For the text-containing cell, return its midpoint in [x, y] coordinate format. 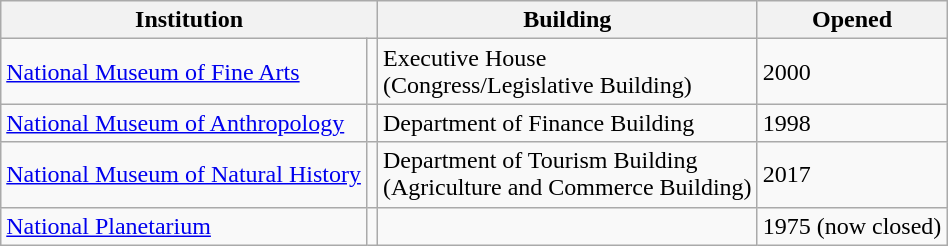
National Museum of Fine Arts [184, 72]
Building [567, 20]
1998 [852, 123]
Opened [852, 20]
1975 (now closed) [852, 226]
Department of Finance Building [567, 123]
National Planetarium [184, 226]
2017 [852, 174]
Institution [190, 20]
Executive House(Congress/Legislative Building) [567, 72]
National Museum of Natural History [184, 174]
Department of Tourism Building(Agriculture and Commerce Building) [567, 174]
National Museum of Anthropology [184, 123]
2000 [852, 72]
